For the text-containing cell, return its midpoint in (X, Y) coordinate format. 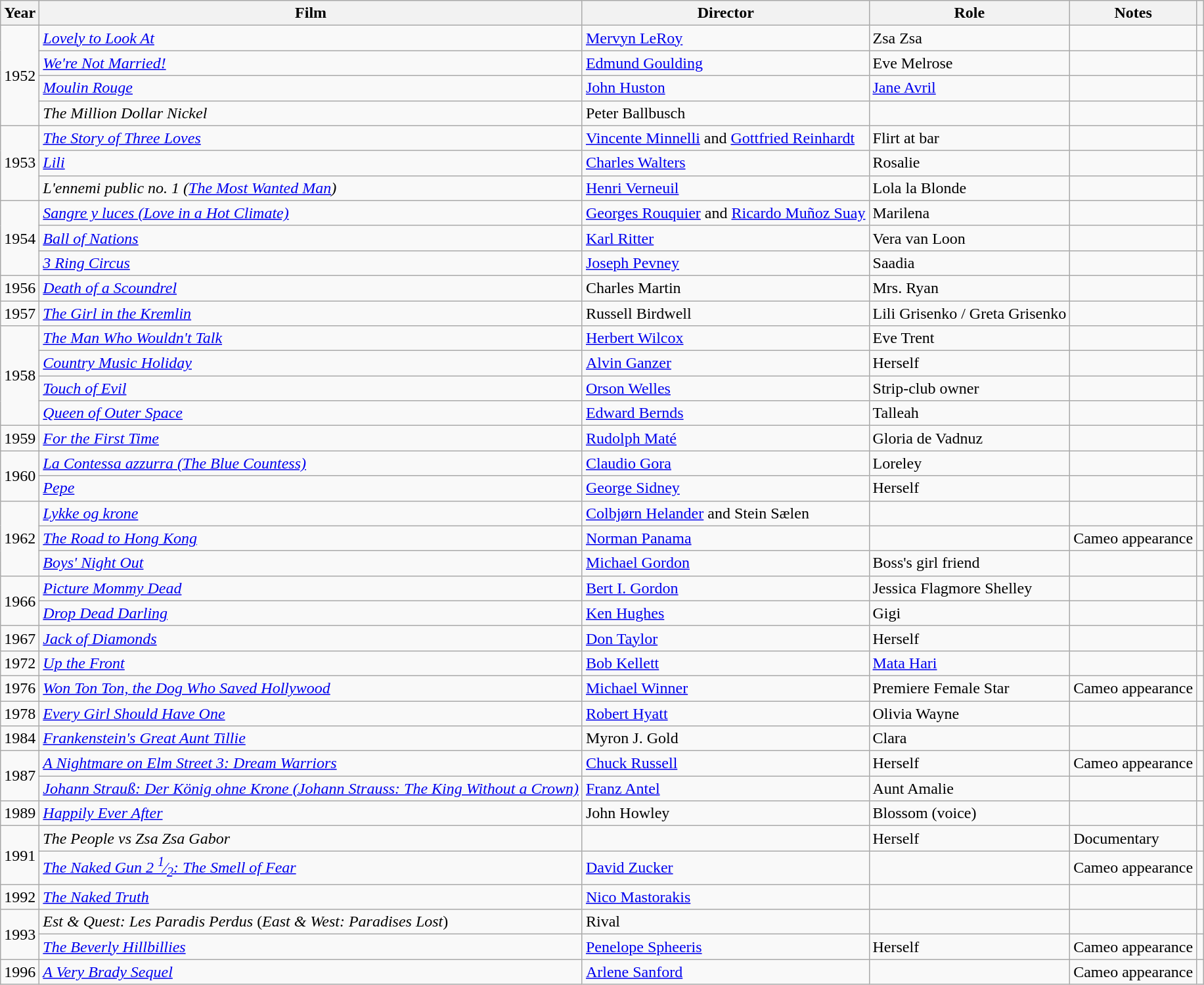
Peter Ballbusch (725, 113)
Aunt Amalie (970, 789)
1953 (20, 163)
Ball of Nations (311, 238)
L'ennemi public no. 1 (The Most Wanted Man) (311, 188)
Won Ton Ton, the Dog Who Saved Hollywood (311, 688)
1978 (20, 713)
Franz Antel (725, 789)
The Beverly Hillbillies (311, 947)
David Zucker (725, 867)
1991 (20, 856)
Zsa Zsa (970, 38)
Michael Winner (725, 688)
Alvin Ganzer (725, 363)
Vincente Minnelli and Gottfried Reinhardt (725, 138)
Gloria de Vadnuz (970, 438)
Queen of Outer Space (311, 413)
Role (970, 13)
Rival (725, 922)
Moulin Rouge (311, 88)
Death of a Scoundrel (311, 288)
3 Ring Circus (311, 263)
The Girl in the Kremlin (311, 313)
Drop Dead Darling (311, 613)
Blossom (voice) (970, 813)
Charles Martin (725, 288)
Jane Avril (970, 88)
Don Taylor (725, 638)
1987 (20, 776)
Mata Hari (970, 663)
Penelope Spheeris (725, 947)
We're Not Married! (311, 63)
The Story of Three Loves (311, 138)
John Howley (725, 813)
Edward Bernds (725, 413)
For the First Time (311, 438)
1959 (20, 438)
Vera van Loon (970, 238)
Country Music Holiday (311, 363)
Boys' Night Out (311, 563)
Rudolph Maté (725, 438)
1989 (20, 813)
Up the Front (311, 663)
Bert I. Gordon (725, 588)
A Nightmare on Elm Street 3: Dream Warriors (311, 764)
1957 (20, 313)
Every Girl Should Have One (311, 713)
Jack of Diamonds (311, 638)
1966 (20, 601)
Clara (970, 739)
Strip-club owner (970, 388)
Russell Birdwell (725, 313)
1976 (20, 688)
1952 (20, 76)
Director (725, 13)
Norman Panama (725, 538)
Myron J. Gold (725, 739)
1996 (20, 972)
Joseph Pevney (725, 263)
Orson Welles (725, 388)
Nico Mastorakis (725, 897)
Year (20, 13)
The Naked Gun 2 1⁄2: The Smell of Fear (311, 867)
Sangre y luces (Love in a Hot Climate) (311, 213)
Michael Gordon (725, 563)
Happily Ever After (311, 813)
The Million Dollar Nickel (311, 113)
Eve Melrose (970, 63)
1972 (20, 663)
Loreley (970, 463)
Robert Hyatt (725, 713)
Lovely to Look At (311, 38)
The Naked Truth (311, 897)
Mervyn LeRoy (725, 38)
Frankenstein's Great Aunt Tillie (311, 739)
Pepe (311, 488)
Chuck Russell (725, 764)
Colbjørn Helander and Stein Sælen (725, 513)
Film (311, 13)
Lili Grisenko / Greta Grisenko (970, 313)
Gigi (970, 613)
Lola la Blonde (970, 188)
1992 (20, 897)
Rosalie (970, 163)
1984 (20, 739)
1956 (20, 288)
Claudio Gora (725, 463)
Picture Mommy Dead (311, 588)
Documentary (1134, 838)
Arlene Sanford (725, 972)
The Man Who Wouldn't Talk (311, 338)
Edmund Goulding (725, 63)
Notes (1134, 13)
1954 (20, 238)
Flirt at bar (970, 138)
1993 (20, 934)
1967 (20, 638)
Lili (311, 163)
Georges Rouquier and Ricardo Muñoz Suay (725, 213)
The Road to Hong Kong (311, 538)
A Very Brady Sequel (311, 972)
Premiere Female Star (970, 688)
John Huston (725, 88)
Mrs. Ryan (970, 288)
Talleah (970, 413)
1962 (20, 538)
Charles Walters (725, 163)
Herbert Wilcox (725, 338)
Bob Kellett (725, 663)
Ken Hughes (725, 613)
George Sidney (725, 488)
Eve Trent (970, 338)
Boss's girl friend (970, 563)
Karl Ritter (725, 238)
Marilena (970, 213)
Est & Quest: Les Paradis Perdus (East & West: Paradises Lost) (311, 922)
Lykke og krone (311, 513)
Jessica Flagmore Shelley (970, 588)
La Contessa azzurra (The Blue Countess) (311, 463)
1958 (20, 376)
1960 (20, 476)
Johann Strauß: Der König ohne Krone (Johann Strauss: The King Without a Crown) (311, 789)
Saadia (970, 263)
Olivia Wayne (970, 713)
The People vs Zsa Zsa Gabor (311, 838)
Touch of Evil (311, 388)
Henri Verneuil (725, 188)
